Determine the [X, Y] coordinate at the center of the cell enclosing the given text.  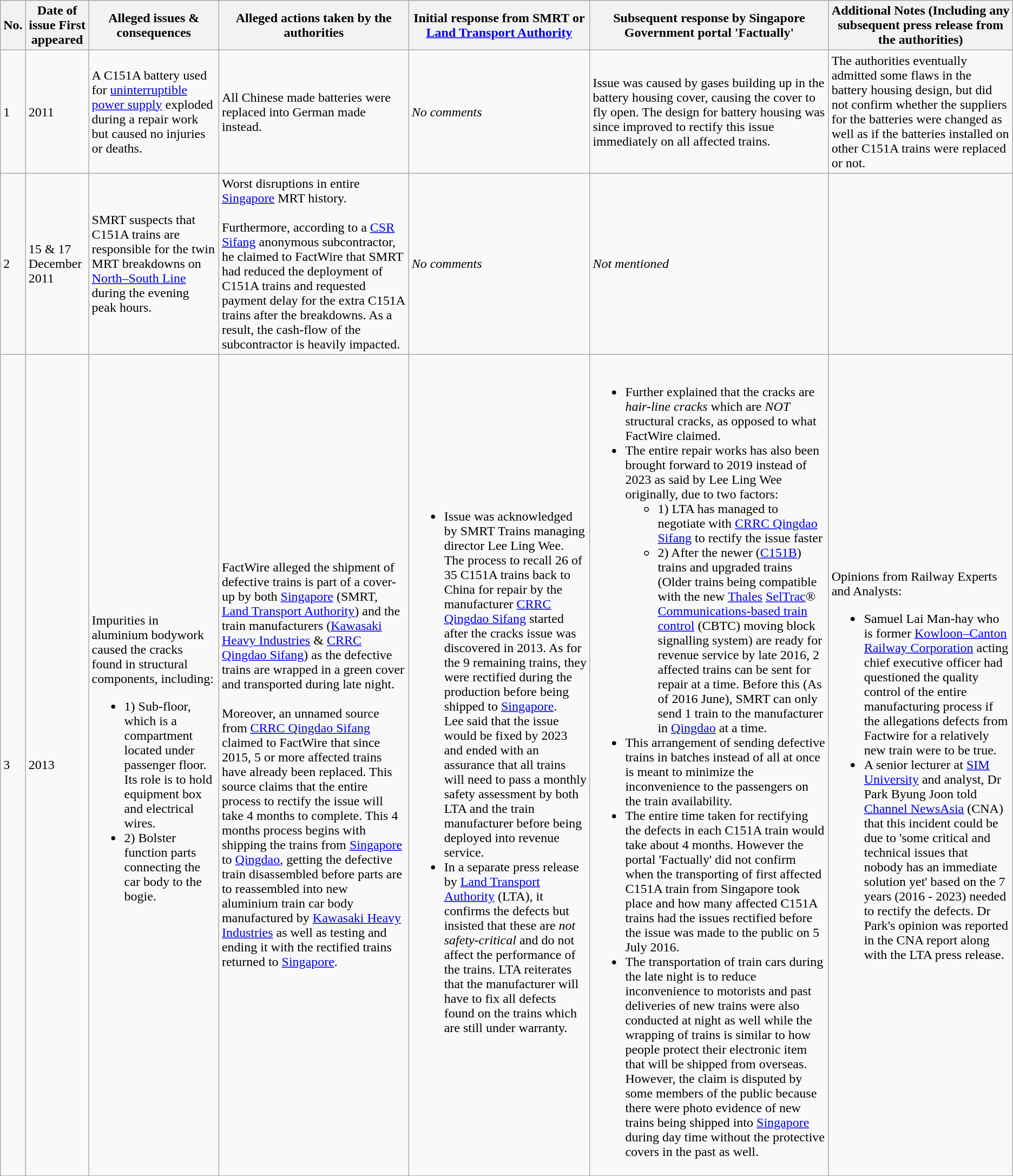
No. [13, 25]
1 [13, 111]
Subsequent response by Singapore Government portal 'Factually' [709, 25]
Alleged issues & consequences [154, 25]
Alleged actions taken by the authorities [314, 25]
2013 [57, 765]
Additional Notes (Including any subsequent press release from the authorities) [920, 25]
A C151A battery used for uninterruptible power supply exploded during a repair work but caused no injuries or deaths. [154, 111]
All Chinese made batteries were replaced into German made instead. [314, 111]
SMRT suspects that C151A trains are responsible for the twin MRT breakdowns on North–South Line during the evening peak hours. [154, 264]
Not mentioned [709, 264]
2011 [57, 111]
2 [13, 264]
15 & 17 December 2011 [57, 264]
Date of issue First appeared [57, 25]
Initial response from SMRT or Land Transport Authority [499, 25]
3 [13, 765]
